Output the (x, y) coordinate of the center of the cell containing the given text.  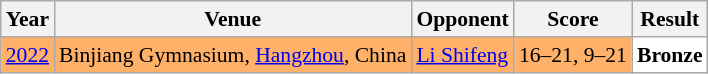
Score (573, 19)
Opponent (462, 19)
16–21, 9–21 (573, 55)
Li Shifeng (462, 55)
Binjiang Gymnasium, Hangzhou, China (232, 55)
Year (28, 19)
Venue (232, 19)
2022 (28, 55)
Result (670, 19)
Bronze (670, 55)
